Pinpoint the cell where the given text exists, returning its (X, Y) midpoint coordinate. 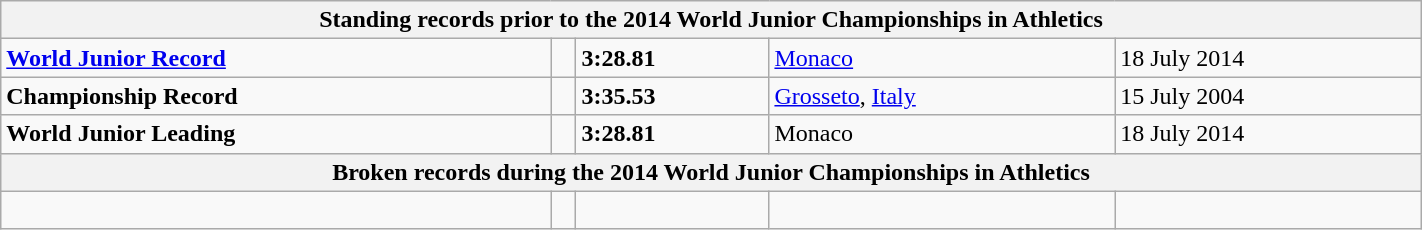
Grosseto, Italy (942, 96)
Broken records during the 2014 World Junior Championships in Athletics (711, 172)
15 July 2004 (1268, 96)
Standing records prior to the 2014 World Junior Championships in Athletics (711, 20)
World Junior Record (276, 58)
World Junior Leading (276, 134)
3:35.53 (672, 96)
Championship Record (276, 96)
